Extract the (x, y) coordinate from the center of the cell holding the provided text.  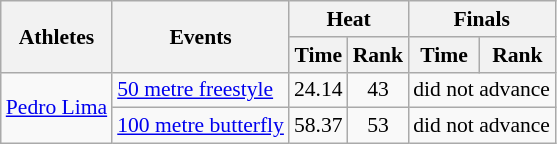
Pedro Lima (56, 108)
50 metre freestyle (200, 90)
Heat (348, 19)
100 metre butterfly (200, 126)
43 (378, 90)
53 (378, 126)
Events (200, 36)
24.14 (318, 90)
58.37 (318, 126)
Finals (482, 19)
Athletes (56, 36)
